Search for the cell housing the specified text and yield its [X, Y] center coordinate. 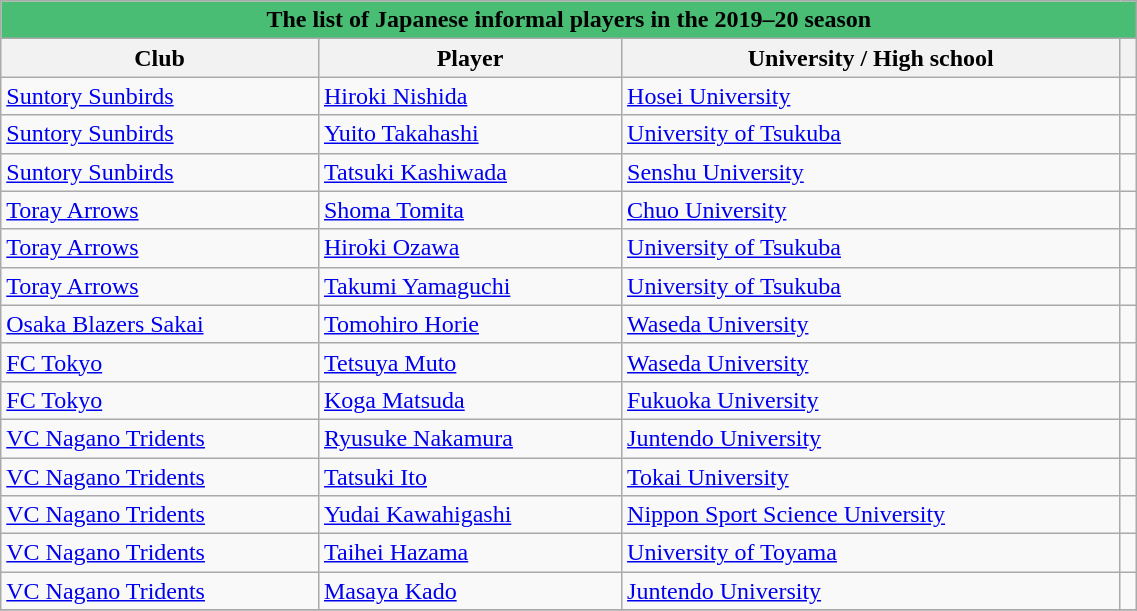
Club [160, 58]
Fukuoka University [871, 400]
The list of Japanese informal players in the 2019–20 season [569, 20]
Shoma Tomita [470, 210]
University of Toyama [871, 553]
Ryusuke Nakamura [470, 438]
Takumi Yamaguchi [470, 286]
Tomohiro Horie [470, 324]
Yuito Takahashi [470, 134]
Yudai Kawahigashi [470, 515]
University / High school [871, 58]
Hiroki Nishida [470, 96]
Taihei Hazama [470, 553]
Koga Matsuda [470, 400]
Osaka Blazers Sakai [160, 324]
Tatsuki Kashiwada [470, 172]
Hosei University [871, 96]
Tatsuki Ito [470, 477]
Nippon Sport Science University [871, 515]
Hiroki Ozawa [470, 248]
Senshu University [871, 172]
Chuo University [871, 210]
Masaya Kado [470, 591]
Tetsuya Muto [470, 362]
Tokai University [871, 477]
Player [470, 58]
